Search for the cell housing the specified text and yield its [x, y] center coordinate. 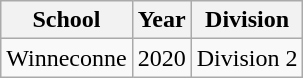
School [66, 20]
Division [247, 20]
Winneconne [66, 58]
Year [162, 20]
2020 [162, 58]
Division 2 [247, 58]
